Return the (X, Y) coordinate for the center point of the cell that contains the specified text.  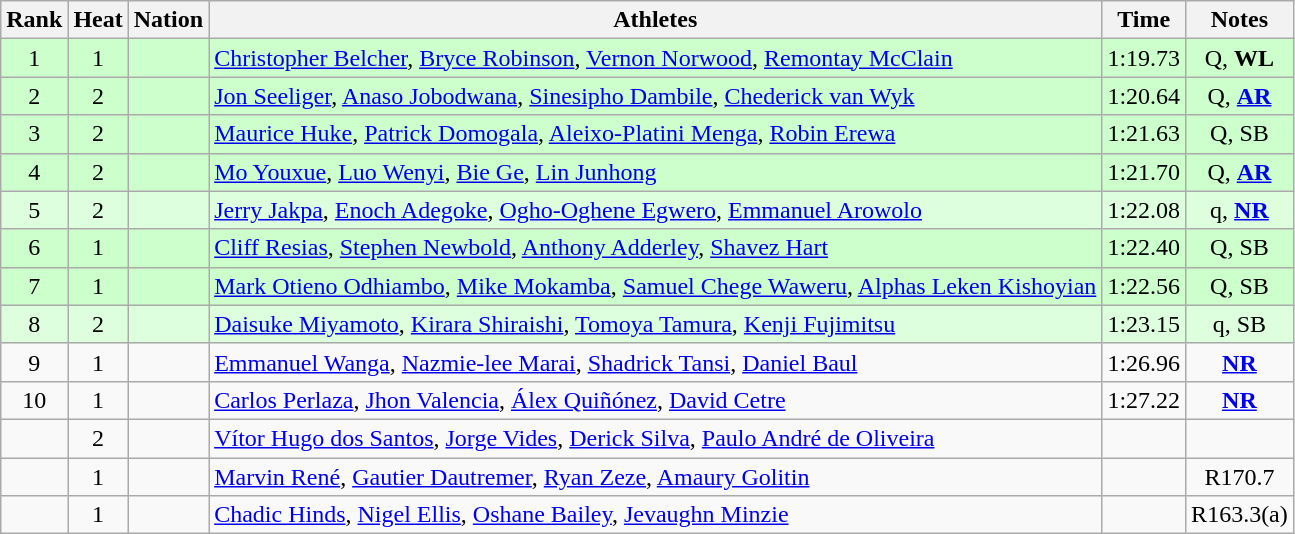
Carlos Perlaza, Jhon Valencia, Álex Quiñónez, David Cetre (656, 400)
9 (34, 362)
Jerry Jakpa, Enoch Adegoke, Ogho-Oghene Egwero, Emmanuel Arowolo (656, 210)
Jon Seeliger, Anaso Jobodwana, Sinesipho Dambile, Chederick van Wyk (656, 96)
q, SB (1240, 324)
Marvin René, Gautier Dautremer, Ryan Zeze, Amaury Golitin (656, 477)
1:22.56 (1144, 286)
Q, WL (1240, 58)
6 (34, 248)
Notes (1240, 20)
1:19.73 (1144, 58)
Cliff Resias, Stephen Newbold, Anthony Adderley, Shavez Hart (656, 248)
1:27.22 (1144, 400)
1:22.08 (1144, 210)
Nation (168, 20)
Athletes (656, 20)
1:22.40 (1144, 248)
Chadic Hinds, Nigel Ellis, Oshane Bailey, Jevaughn Minzie (656, 515)
R170.7 (1240, 477)
8 (34, 324)
Mo Youxue, Luo Wenyi, Bie Ge, Lin Junhong (656, 172)
1:20.64 (1144, 96)
Emmanuel Wanga, Nazmie-lee Marai, Shadrick Tansi, Daniel Baul (656, 362)
1:26.96 (1144, 362)
Christopher Belcher, Bryce Robinson, Vernon Norwood, Remontay McClain (656, 58)
1:21.63 (1144, 134)
7 (34, 286)
Daisuke Miyamoto, Kirara Shiraishi, Tomoya Tamura, Kenji Fujimitsu (656, 324)
3 (34, 134)
R163.3(a) (1240, 515)
10 (34, 400)
Heat (98, 20)
Time (1144, 20)
Vítor Hugo dos Santos, Jorge Vides, Derick Silva, Paulo André de Oliveira (656, 438)
Maurice Huke, Patrick Domogala, Aleixo-Platini Menga, Robin Erewa (656, 134)
4 (34, 172)
1:21.70 (1144, 172)
1:23.15 (1144, 324)
Rank (34, 20)
q, NR (1240, 210)
Mark Otieno Odhiambo, Mike Mokamba, Samuel Chege Waweru, Alphas Leken Kishoyian (656, 286)
5 (34, 210)
